Capture the cell that displays the provided text and extract its [x, y] central coordinate. 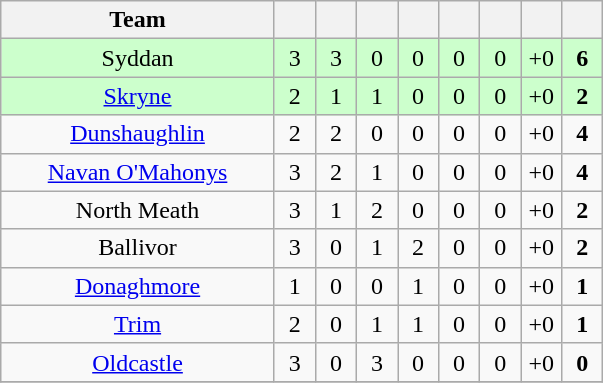
Syddan [138, 58]
Dunshaughlin [138, 134]
Trim [138, 324]
Navan O'Mahonys [138, 172]
Skryne [138, 96]
Ballivor [138, 248]
Team [138, 20]
6 [582, 58]
Donaghmore [138, 286]
Oldcastle [138, 362]
North Meath [138, 210]
